Capture the cell that displays the provided text and extract its (X, Y) central coordinate. 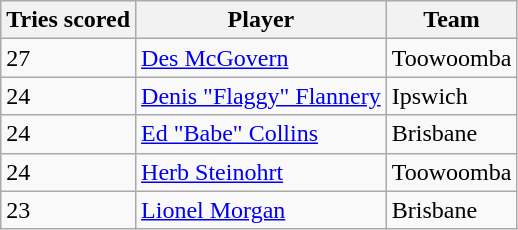
Lionel Morgan (262, 210)
Ipswich (452, 96)
Player (262, 20)
23 (68, 210)
Herb Steinohrt (262, 172)
Des McGovern (262, 58)
Ed "Babe" Collins (262, 134)
Denis "Flaggy" Flannery (262, 96)
Tries scored (68, 20)
27 (68, 58)
Team (452, 20)
